Output the (X, Y) coordinate of the center of the cell containing the given text.  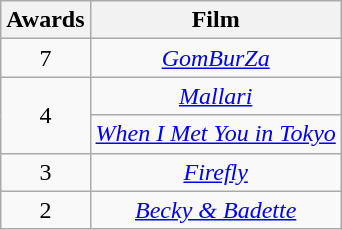
3 (46, 172)
Firefly (216, 172)
7 (46, 58)
Mallari (216, 96)
Awards (46, 20)
GomBurZa (216, 58)
4 (46, 115)
Film (216, 20)
Becky & Badette (216, 210)
When I Met You in Tokyo (216, 134)
2 (46, 210)
